Determine the (x, y) coordinate at the center of the cell enclosing the given text.  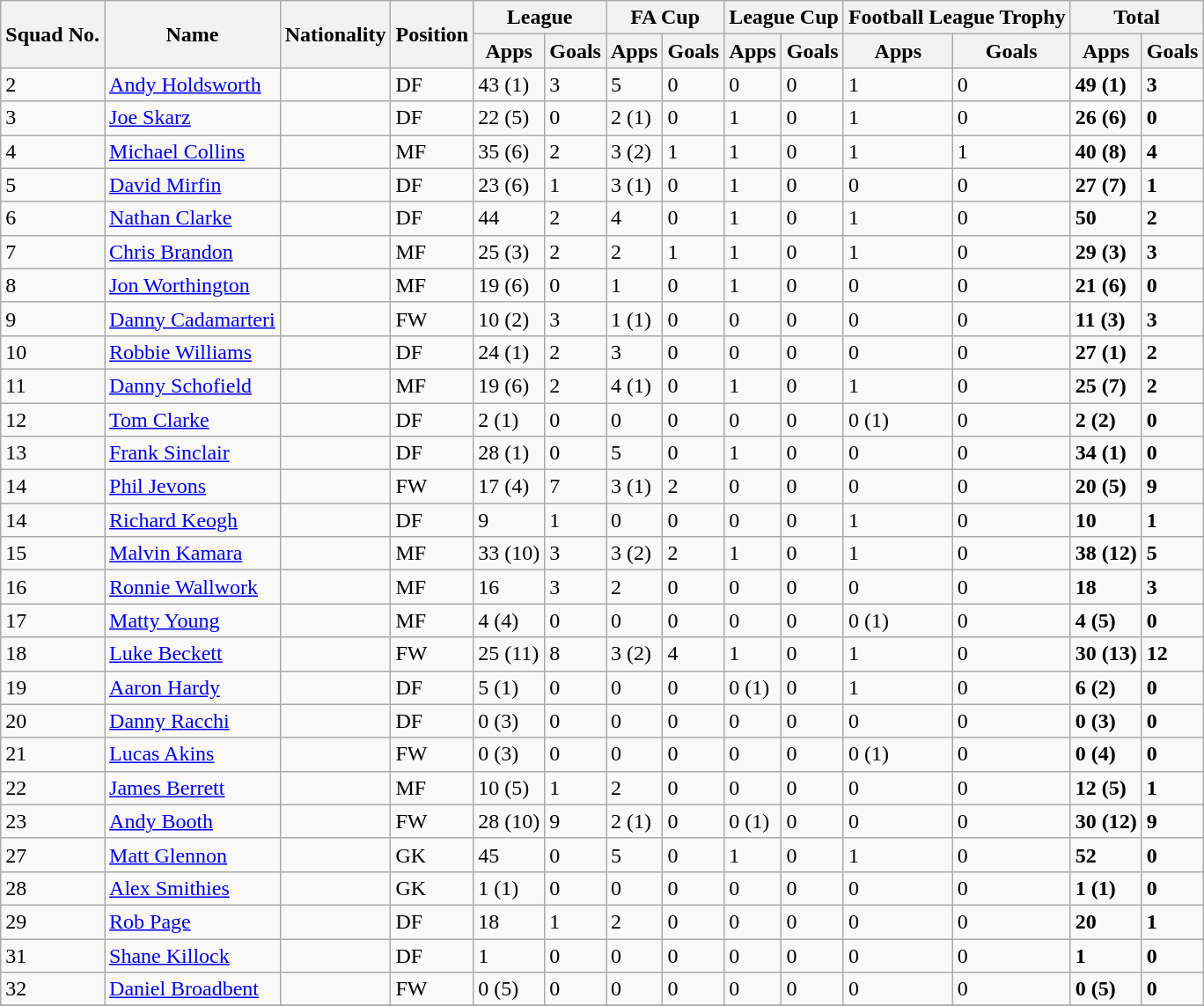
Nationality (335, 34)
49 (1) (1105, 84)
6 (53, 218)
4 (5) (1105, 620)
Lucas Akins (193, 754)
12 (5) (1105, 788)
11 (53, 386)
Andy Holdsworth (193, 84)
23 (6) (509, 185)
Luke Beckett (193, 654)
Tom Clarke (193, 420)
28 (10) (509, 821)
Jon Worthington (193, 285)
10 (5) (509, 788)
26 (6) (1105, 118)
Frank Sinclair (193, 453)
38 (12) (1105, 554)
17 (4) (509, 487)
11 (3) (1105, 319)
David Mirfin (193, 185)
FA Cup (664, 18)
Alex Smithies (193, 888)
33 (10) (509, 554)
25 (11) (509, 654)
5 (1) (509, 687)
44 (509, 218)
52 (1105, 855)
Rob Page (193, 922)
Matty Young (193, 620)
James Berrett (193, 788)
28 (1) (509, 453)
27 (7) (1105, 185)
6 (2) (1105, 687)
Name (193, 34)
43 (1) (509, 84)
15 (53, 554)
34 (1) (1105, 453)
4 (1) (634, 386)
Total (1137, 18)
Chris Brandon (193, 252)
13 (53, 453)
Daniel Broadbent (193, 989)
Nathan Clarke (193, 218)
23 (53, 821)
4 (4) (509, 620)
Michael Collins (193, 151)
22 (5) (509, 118)
25 (7) (1105, 386)
10 (2) (509, 319)
Football League Trophy (957, 18)
League Cup (784, 18)
29 (3) (1105, 252)
Position (432, 34)
20 (5) (1105, 487)
35 (6) (509, 151)
2 (2) (1105, 420)
0 (4) (1105, 754)
30 (13) (1105, 654)
17 (53, 620)
27 (53, 855)
25 (3) (509, 252)
Aaron Hardy (193, 687)
24 (1) (509, 352)
30 (12) (1105, 821)
Richard Keogh (193, 520)
League (540, 18)
Danny Schofield (193, 386)
32 (53, 989)
Matt Glennon (193, 855)
45 (509, 855)
27 (1) (1105, 352)
31 (53, 955)
28 (53, 888)
Joe Skarz (193, 118)
Danny Racchi (193, 721)
Shane Killock (193, 955)
Danny Cadamarteri (193, 319)
Phil Jevons (193, 487)
21 (6) (1105, 285)
50 (1105, 218)
40 (8) (1105, 151)
Andy Booth (193, 821)
Robbie Williams (193, 352)
29 (53, 922)
Ronnie Wallwork (193, 587)
19 (53, 687)
Squad No. (53, 34)
22 (53, 788)
Malvin Kamara (193, 554)
21 (53, 754)
